Return the [x, y] coordinate for the center point of the cell that contains the specified text.  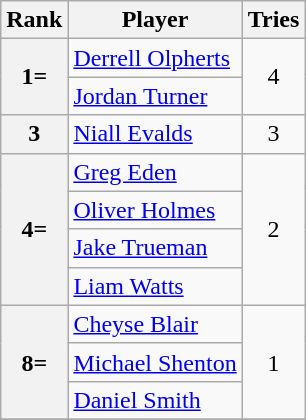
Tries [274, 20]
Niall Evalds [155, 134]
8= [34, 362]
Greg Eden [155, 172]
4= [34, 229]
Liam Watts [155, 286]
Daniel Smith [155, 400]
1= [34, 77]
Jake Trueman [155, 248]
1 [274, 362]
Cheyse Blair [155, 324]
2 [274, 229]
Player [155, 20]
Oliver Holmes [155, 210]
Michael Shenton [155, 362]
Derrell Olpherts [155, 58]
Rank [34, 20]
4 [274, 77]
Jordan Turner [155, 96]
